Search for the cell housing the specified text and yield its [X, Y] center coordinate. 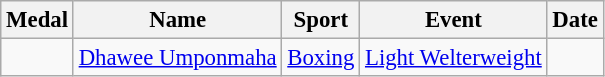
Date [575, 20]
Name [178, 20]
Light Welterweight [454, 58]
Medal [38, 20]
Sport [321, 20]
Boxing [321, 58]
Dhawee Umponmaha [178, 58]
Event [454, 20]
